From the cell containing the given text, extract its center point as [X, Y] coordinate. 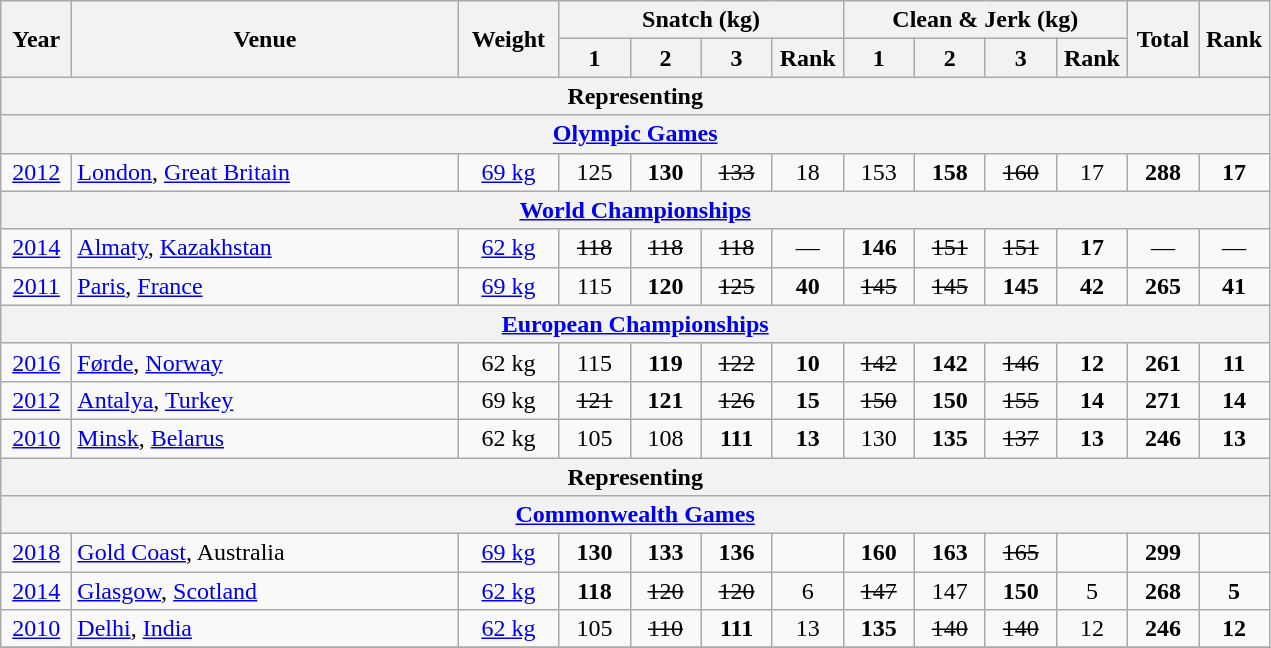
Total [1162, 39]
Paris, France [265, 286]
41 [1234, 286]
Førde, Norway [265, 362]
158 [950, 172]
42 [1092, 286]
London, Great Britain [265, 172]
Weight [508, 39]
Almaty, Kazakhstan [265, 248]
119 [666, 362]
265 [1162, 286]
Venue [265, 39]
268 [1162, 591]
Clean & Jerk (kg) [985, 20]
Delhi, India [265, 629]
40 [808, 286]
Minsk, Belarus [265, 438]
153 [878, 172]
137 [1020, 438]
288 [1162, 172]
2018 [36, 553]
261 [1162, 362]
155 [1020, 400]
Snatch (kg) [701, 20]
2016 [36, 362]
Olympic Games [636, 134]
15 [808, 400]
165 [1020, 553]
Year [36, 39]
299 [1162, 553]
110 [666, 629]
Antalya, Turkey [265, 400]
136 [736, 553]
122 [736, 362]
10 [808, 362]
Glasgow, Scotland [265, 591]
108 [666, 438]
European Championships [636, 324]
271 [1162, 400]
2011 [36, 286]
126 [736, 400]
Gold Coast, Australia [265, 553]
18 [808, 172]
11 [1234, 362]
6 [808, 591]
163 [950, 553]
Commonwealth Games [636, 515]
World Championships [636, 210]
